Extract the (X, Y) coordinate from the center of the cell holding the provided text.  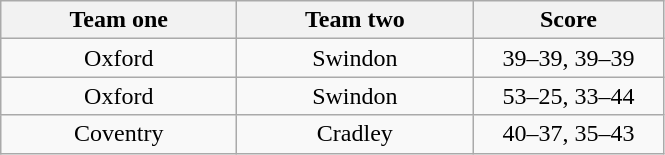
Team one (119, 20)
39–39, 39–39 (568, 58)
Cradley (355, 134)
Coventry (119, 134)
40–37, 35–43 (568, 134)
Team two (355, 20)
53–25, 33–44 (568, 96)
Score (568, 20)
